From the cell containing the given text, extract its center point as (x, y) coordinate. 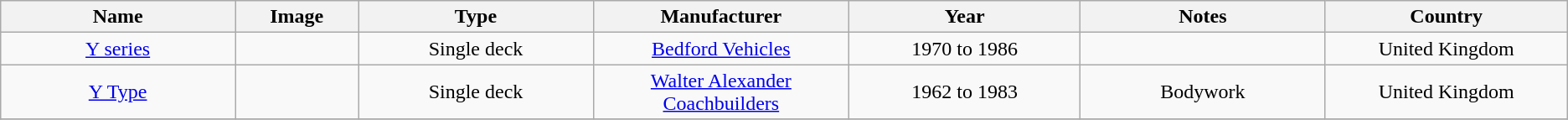
1970 to 1986 (965, 49)
Manufacturer (721, 17)
Bedford Vehicles (721, 49)
Image (297, 17)
Year (965, 17)
Y Type (118, 92)
Country (1446, 17)
Name (118, 17)
1962 to 1983 (965, 92)
Y series (118, 49)
Type (476, 17)
Bodywork (1203, 92)
Notes (1203, 17)
Walter Alexander Coachbuilders (721, 92)
